Determine the [X, Y] coordinate at the center of the cell enclosing the given text.  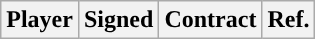
Contract [210, 20]
Ref. [288, 20]
Player [40, 20]
Signed [118, 20]
